Return the (X, Y) coordinate for the center point of the cell that contains the specified text.  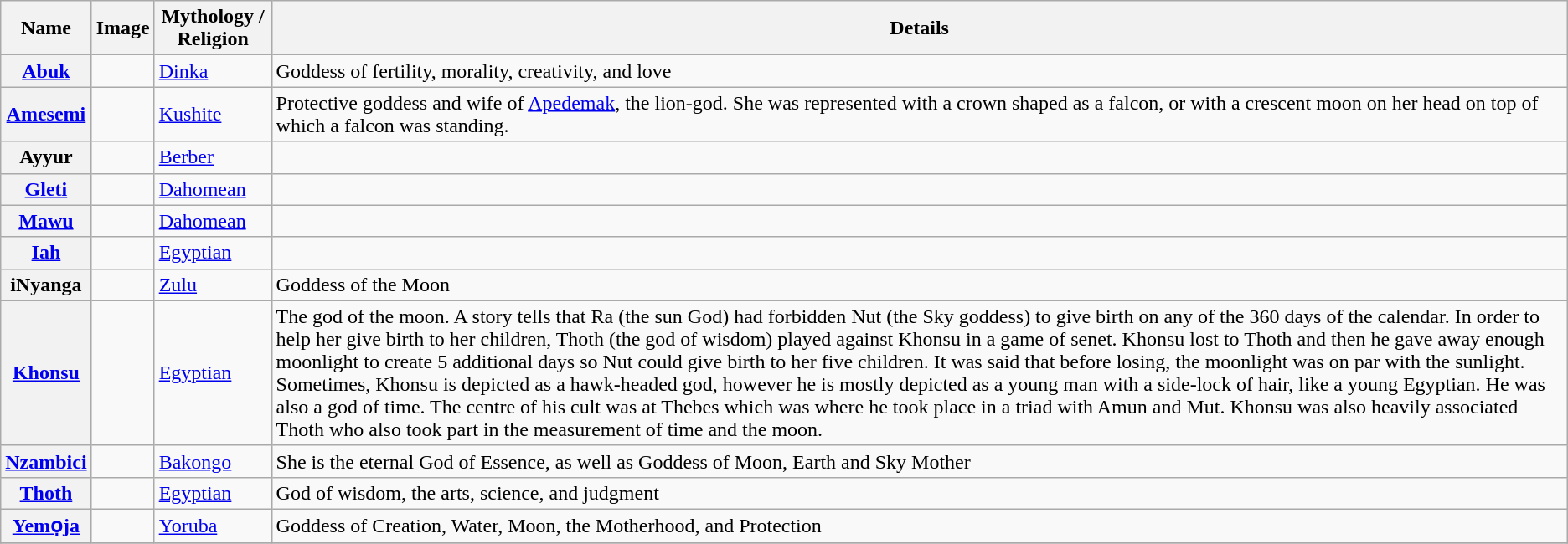
Nzambici (46, 461)
Iah (46, 253)
Name (46, 28)
Goddess of fertility, morality, creativity, and love (920, 71)
Khonsu (46, 373)
Image (122, 28)
Berber (213, 157)
She is the eternal God of Essence, as well as Goddess of Moon, Earth and Sky Mother (920, 461)
Zulu (213, 285)
Bakongo (213, 461)
Mawu (46, 221)
God of wisdom, the arts, science, and judgment (920, 493)
Amesemi (46, 114)
Yemọja (46, 526)
Abuk (46, 71)
Goddess of Creation, Water, Moon, the Motherhood, and Protection (920, 526)
Details (920, 28)
Dinka (213, 71)
Goddess of the Moon (920, 285)
Yoruba (213, 526)
Gleti (46, 189)
iNyanga (46, 285)
Mythology / Religion (213, 28)
Kushite (213, 114)
Thoth (46, 493)
Ayyur (46, 157)
